Identify which cell holds the provided text, then report its (x, y) central coordinate. 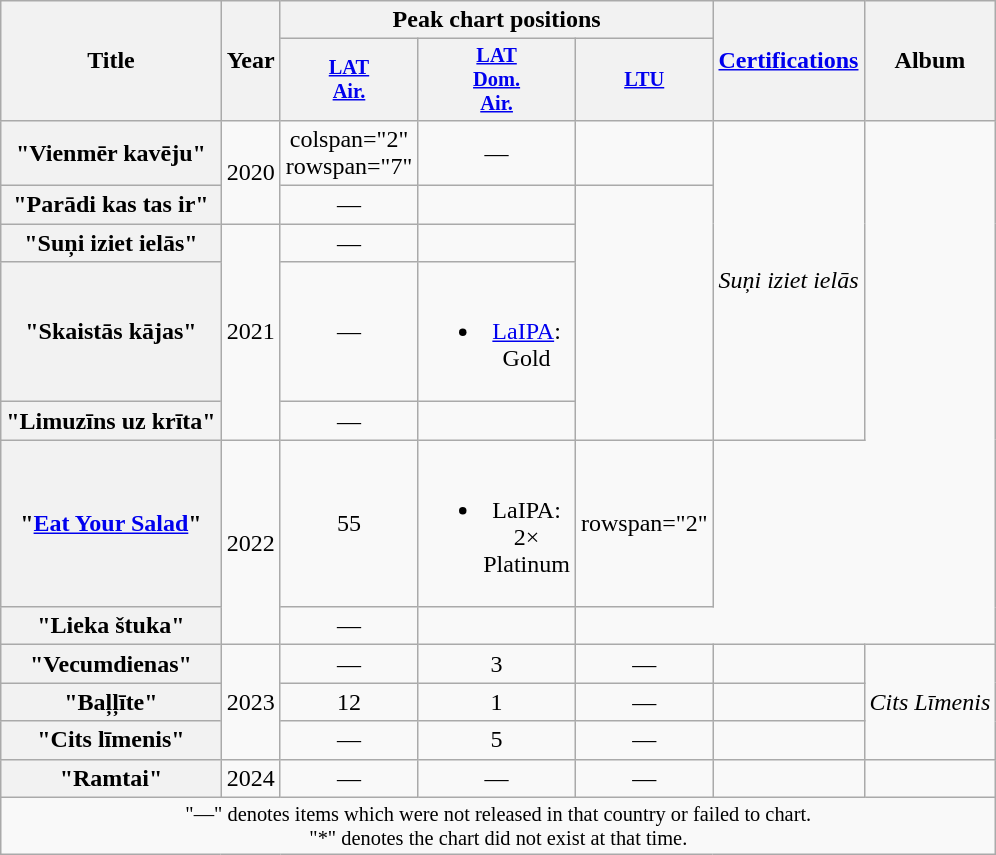
rowspan="2" (644, 524)
2020 (250, 172)
Title (111, 61)
2023 (250, 702)
LaIPA: 2× Platinum (497, 524)
"Ramtai" (111, 778)
"Baļļīte" (111, 702)
"Suņi iziet ielās" (111, 243)
LaIPA: Gold (497, 332)
2022 (250, 542)
12 (349, 702)
"Vienmēr kavēju" (111, 152)
5 (497, 740)
Album (930, 61)
55 (349, 524)
"Parādi kas tas ir" (111, 205)
LTU (644, 80)
colspan="2" rowspan="7" (349, 152)
"Eat Your Salad" (111, 524)
"Cits līmenis" (111, 740)
2024 (250, 778)
"Skaistās kājas" (111, 332)
Suņi iziet ielās (788, 280)
Year (250, 61)
"Vecumdienas" (111, 664)
Peak chart positions (496, 20)
LATDom.Air. (497, 80)
Certifications (788, 61)
2021 (250, 332)
"Limuzīns uz krīta" (111, 421)
Cits Līmenis (930, 702)
"Lieka štuka" (111, 626)
1 (497, 702)
"—" denotes items which were not released in that country or failed to chart."*" denotes the chart did not exist at that time. (498, 826)
3 (497, 664)
LATAir. (349, 80)
